Pinpoint the cell where the given text exists, returning its (X, Y) midpoint coordinate. 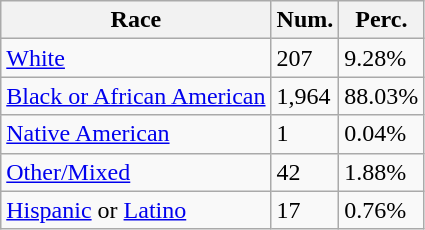
0.76% (382, 210)
88.03% (382, 96)
Other/Mixed (136, 172)
0.04% (382, 134)
Race (136, 20)
9.28% (382, 58)
17 (305, 210)
Native American (136, 134)
Num. (305, 20)
1.88% (382, 172)
Hispanic or Latino (136, 210)
207 (305, 58)
1,964 (305, 96)
Black or African American (136, 96)
1 (305, 134)
White (136, 58)
42 (305, 172)
Perc. (382, 20)
